Return [X, Y] of the center of cell containing provided text 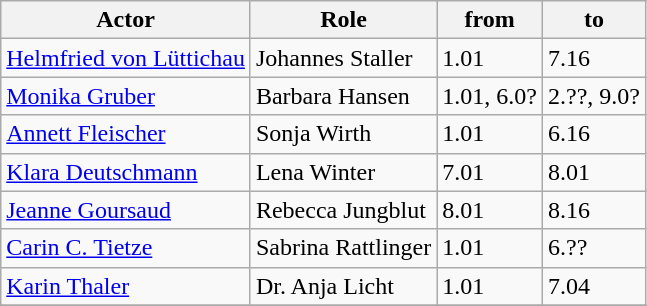
1.01, 6.0? [490, 96]
Monika Gruber [126, 96]
to [594, 20]
8.16 [594, 210]
Rebecca Jungblut [343, 210]
Annett Fleischer [126, 134]
7.16 [594, 58]
6.?? [594, 248]
6.16 [594, 134]
Klara Deutschmann [126, 172]
Sonja Wirth [343, 134]
7.01 [490, 172]
Johannes Staller [343, 58]
Carin C. Tietze [126, 248]
Actor [126, 20]
Sabrina Rattlinger [343, 248]
Dr. Anja Licht [343, 286]
from [490, 20]
Role [343, 20]
Helmfried von Lüttichau [126, 58]
2.??, 9.0? [594, 96]
Karin Thaler [126, 286]
7.04 [594, 286]
Jeanne Goursaud [126, 210]
Barbara Hansen [343, 96]
Lena Winter [343, 172]
